Pinpoint the cell where the given text exists, returning its (X, Y) midpoint coordinate. 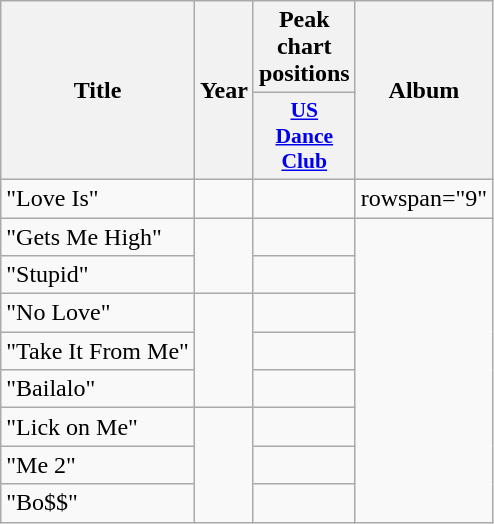
Album (424, 90)
"Gets Me High" (98, 237)
"No Love" (98, 313)
Title (98, 90)
"Bo$$" (98, 503)
"Love Is" (98, 198)
Peak chart positions (304, 47)
"Stupid" (98, 275)
USDance Club (304, 136)
"Bailalo" (98, 389)
rowspan="9" (424, 198)
"Me 2" (98, 465)
"Lick on Me" (98, 427)
"Take It From Me" (98, 351)
Year (224, 90)
